Identify which cell holds the provided text, then report its [x, y] central coordinate. 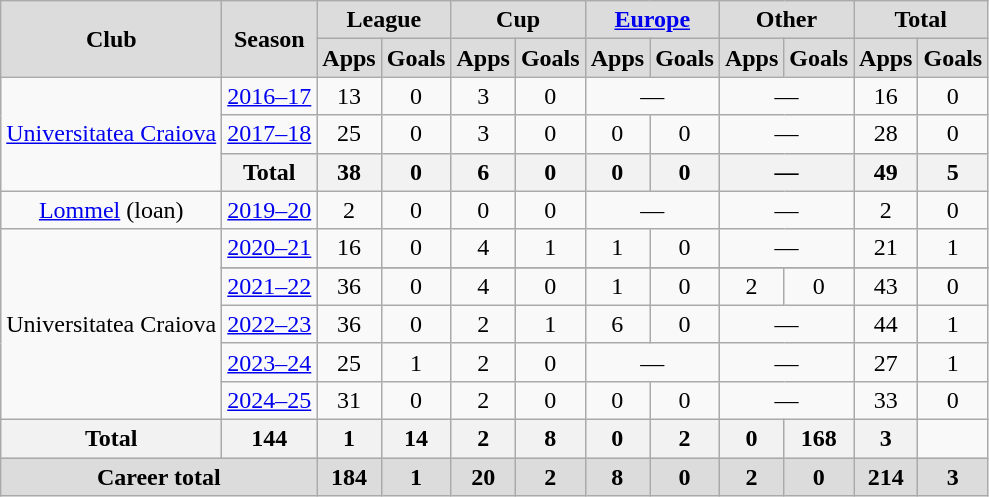
Lommel (loan) [112, 210]
184 [349, 477]
Club [112, 39]
27 [886, 362]
2017–18 [270, 134]
144 [270, 438]
2023–24 [270, 362]
League [384, 20]
Season [270, 39]
2021–22 [270, 286]
2022–23 [270, 324]
49 [886, 172]
13 [349, 96]
43 [886, 286]
31 [349, 400]
38 [349, 172]
Career total [159, 477]
2020–21 [270, 248]
14 [416, 438]
2024–25 [270, 400]
33 [886, 400]
20 [483, 477]
5 [953, 172]
Cup [518, 20]
168 [819, 438]
214 [886, 477]
2019–20 [270, 210]
Europe [652, 20]
2016–17 [270, 96]
21 [886, 248]
44 [886, 324]
Other [786, 20]
28 [886, 134]
